Identify which cell holds the provided text, then report its [x, y] central coordinate. 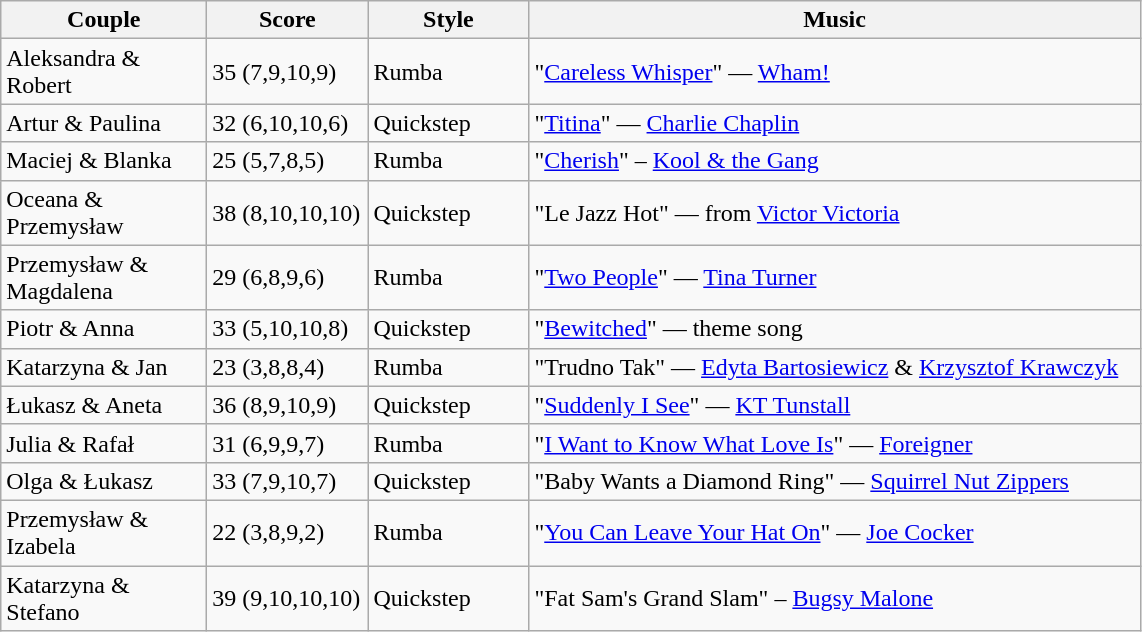
38 (8,10,10,10) [288, 212]
39 (9,10,10,10) [288, 598]
32 (6,10,10,6) [288, 123]
Olga & Łukasz [104, 481]
Piotr & Anna [104, 329]
33 (5,10,10,8) [288, 329]
33 (7,9,10,7) [288, 481]
Łukasz & Aneta [104, 405]
"Fat Sam's Grand Slam" – Bugsy Malone [834, 598]
Oceana & Przemysław [104, 212]
Aleksandra & Robert [104, 72]
Julia & Rafał [104, 443]
Maciej & Blanka [104, 161]
"I Want to Know What Love Is" — Foreigner [834, 443]
22 (3,8,9,2) [288, 532]
"Trudno Tak" — Edyta Bartosiewicz & Krzysztof Krawczyk [834, 367]
23 (3,8,8,4) [288, 367]
Artur & Paulina [104, 123]
Przemysław & Magdalena [104, 278]
36 (8,9,10,9) [288, 405]
29 (6,8,9,6) [288, 278]
25 (5,7,8,5) [288, 161]
Music [834, 20]
"Careless Whisper" — Wham! [834, 72]
"Baby Wants a Diamond Ring" — Squirrel Nut Zippers [834, 481]
Katarzyna & Jan [104, 367]
"Suddenly I See" — KT Tunstall [834, 405]
Style [448, 20]
Przemysław & Izabela [104, 532]
Katarzyna & Stefano [104, 598]
31 (6,9,9,7) [288, 443]
"Two People" — Tina Turner [834, 278]
"Bewitched" — theme song [834, 329]
Score [288, 20]
"Titina" — Charlie Chaplin [834, 123]
35 (7,9,10,9) [288, 72]
Couple [104, 20]
"You Can Leave Your Hat On" — Joe Cocker [834, 532]
"Le Jazz Hot" — from Victor Victoria [834, 212]
"Cherish" – Kool & the Gang [834, 161]
